For the text-containing cell, return its midpoint in (x, y) coordinate format. 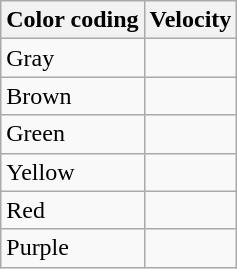
Yellow (72, 172)
Brown (72, 96)
Red (72, 210)
Color coding (72, 20)
Purple (72, 248)
Velocity (190, 20)
Gray (72, 58)
Green (72, 134)
